Capture the cell that displays the provided text and extract its (x, y) central coordinate. 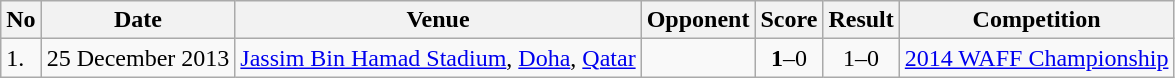
1. (21, 58)
2014 WAFF Championship (1036, 58)
Date (138, 20)
25 December 2013 (138, 58)
Result (861, 20)
No (21, 20)
Competition (1036, 20)
Score (789, 20)
Venue (438, 20)
Jassim Bin Hamad Stadium, Doha, Qatar (438, 58)
Opponent (698, 20)
